Search for the cell housing the specified text and yield its (x, y) center coordinate. 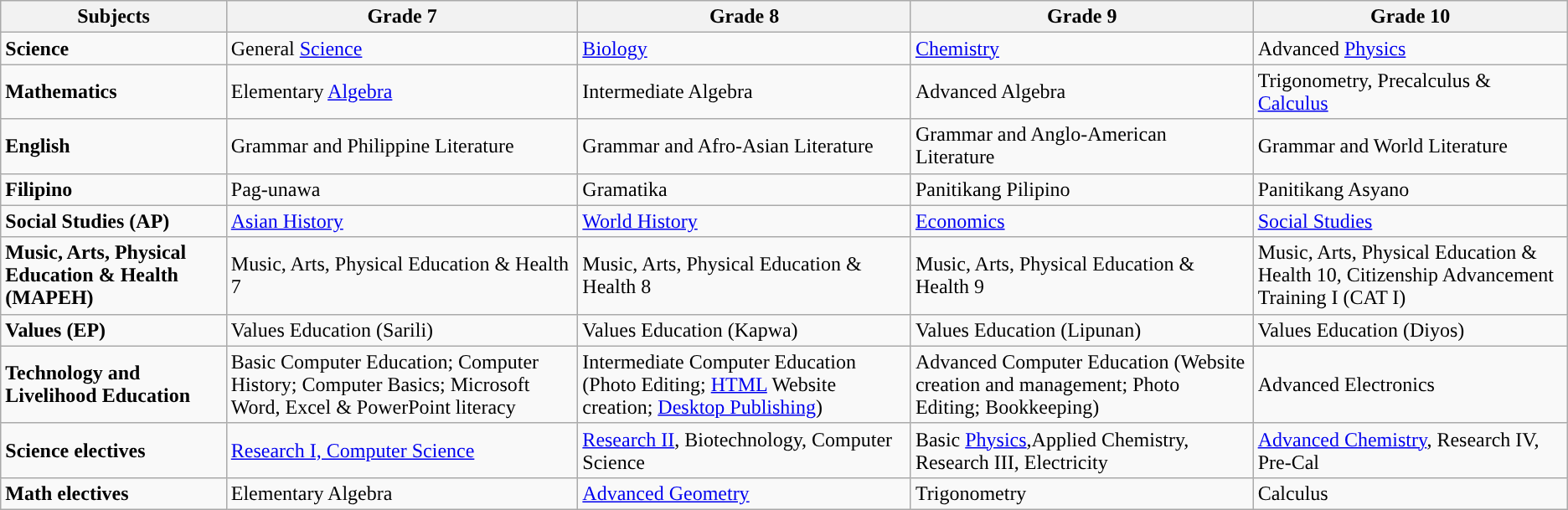
Advanced Physics (1411, 49)
Values Education (Diyos) (1411, 330)
Intermediate Computer Education (Photo Editing; HTML Website creation; Desktop Publishing) (745, 384)
Chemistry (1082, 49)
Asian History (402, 221)
Values (EP) (114, 330)
Grammar and Afro-Asian Literature (745, 146)
Trigonometry (1082, 493)
Social Studies (1411, 221)
Gramatika (745, 189)
Grade 10 (1411, 17)
Advanced Electronics (1411, 384)
Panitikang Asyano (1411, 189)
Pag-unawa (402, 189)
Intermediate Algebra (745, 92)
Science (114, 49)
World History (745, 221)
Values Education (Lipunan) (1082, 330)
Grammar and World Literature (1411, 146)
Basic Physics,Applied Chemistry, Research III, Electricity (1082, 451)
Technology and Livelihood Education (114, 384)
Music, Arts, Physical Education & Health 9 (1082, 276)
Values Education (Kapwa) (745, 330)
Grammar and Philippine Literature (402, 146)
Music, Arts, Physical Education & Health 10, Citizenship Advancement Training I (CAT I) (1411, 276)
Panitikang Pilipino (1082, 189)
Science electives (114, 451)
Research I, Computer Science (402, 451)
Values Education (Sarili) (402, 330)
Grade 8 (745, 17)
Grade 9 (1082, 17)
Grade 7 (402, 17)
Trigonometry, Precalculus & Calculus (1411, 92)
Advanced Geometry (745, 493)
Advanced Algebra (1082, 92)
Filipino (114, 189)
Biology (745, 49)
General Science (402, 49)
Music, Arts, Physical Education & Health 7 (402, 276)
Subjects (114, 17)
Advanced Chemistry, Research IV, Pre-Cal (1411, 451)
Math electives (114, 493)
Research II, Biotechnology, Computer Science (745, 451)
Grammar and Anglo-American Literature (1082, 146)
Mathematics (114, 92)
Music, Arts, Physical Education & Health 8 (745, 276)
Advanced Computer Education (Website creation and management; Photo Editing; Bookkeeping) (1082, 384)
Economics (1082, 221)
Basic Computer Education; Computer History; Computer Basics; Microsoft Word, Excel & PowerPoint literacy (402, 384)
English (114, 146)
Social Studies (AP) (114, 221)
Music, Arts, Physical Education & Health (MAPEH) (114, 276)
Calculus (1411, 493)
